Output the [X, Y] coordinate of the center of the cell containing the given text.  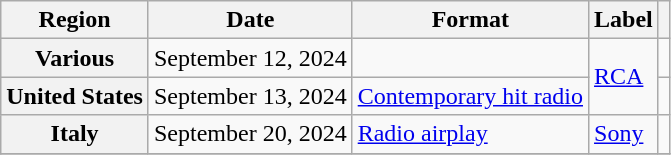
Radio airplay [470, 134]
United States [75, 96]
Sony [624, 134]
Contemporary hit radio [470, 96]
Label [624, 20]
September 13, 2024 [250, 96]
Format [470, 20]
RCA [624, 77]
Italy [75, 134]
Date [250, 20]
September 12, 2024 [250, 58]
Various [75, 58]
Region [75, 20]
September 20, 2024 [250, 134]
